Detect which cell encompasses the target text, then output its [x, y] center coordinate. 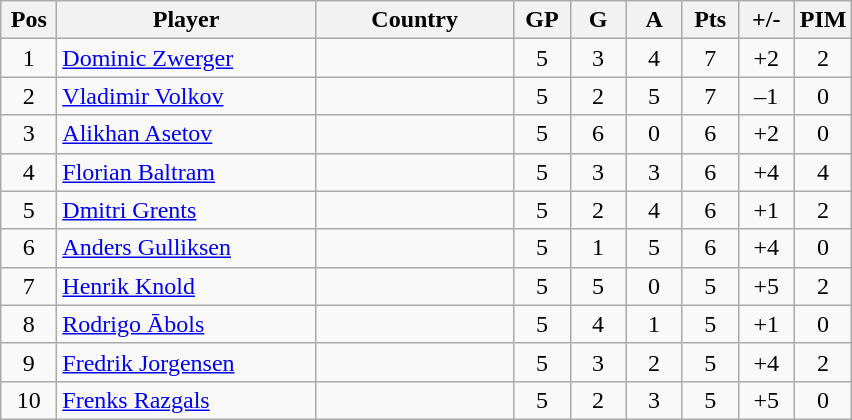
Vladimir Volkov [186, 96]
Pos [29, 20]
Dmitri Grents [186, 210]
Henrik Knold [186, 286]
8 [29, 324]
GP [542, 20]
+/- [766, 20]
Rodrigo Ābols [186, 324]
9 [29, 362]
10 [29, 400]
A [654, 20]
Frenks Razgals [186, 400]
Alikhan Asetov [186, 134]
Dominic Zwerger [186, 58]
Florian Baltram [186, 172]
–1 [766, 96]
Fredrik Jorgensen [186, 362]
G [598, 20]
Anders Gulliksen [186, 248]
Pts [710, 20]
PIM [823, 20]
Country [414, 20]
Player [186, 20]
